Find where the given text appears and provide that cell's center as [X, Y] coordinate. 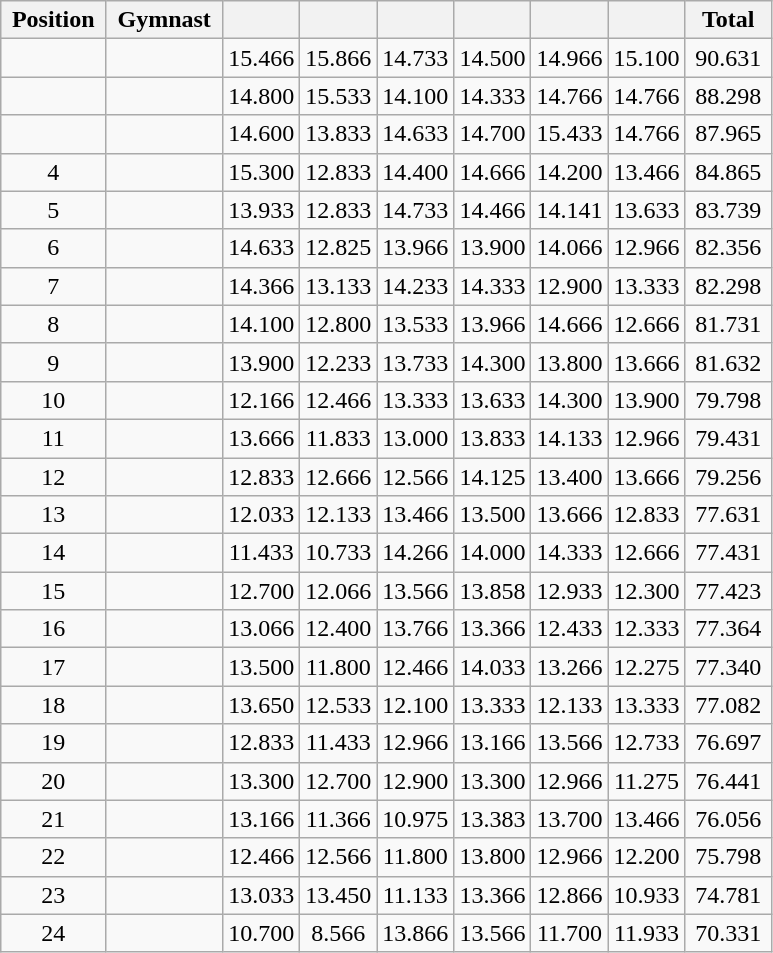
77.340 [728, 667]
81.731 [728, 324]
74.781 [728, 895]
Gymnast [164, 20]
23 [54, 895]
77.082 [728, 705]
13.766 [416, 629]
12 [54, 477]
13.133 [338, 286]
79.256 [728, 477]
14.966 [570, 58]
24 [54, 933]
82.298 [728, 286]
15 [54, 591]
11.833 [338, 438]
77.631 [728, 515]
5 [54, 210]
9 [54, 362]
11.366 [338, 819]
79.798 [728, 400]
Total [728, 20]
19 [54, 743]
12.066 [338, 591]
12.166 [262, 400]
13.383 [492, 819]
14.133 [570, 438]
14 [54, 553]
87.965 [728, 134]
8.566 [338, 933]
13.933 [262, 210]
4 [54, 172]
15.433 [570, 134]
13.266 [570, 667]
12.233 [338, 362]
14.800 [262, 96]
90.631 [728, 58]
13.533 [416, 324]
13.866 [416, 933]
11.133 [416, 895]
18 [54, 705]
12.400 [338, 629]
12.200 [646, 857]
14.266 [416, 553]
14.125 [492, 477]
12.300 [646, 591]
76.697 [728, 743]
70.331 [728, 933]
14.066 [570, 248]
6 [54, 248]
21 [54, 819]
75.798 [728, 857]
13.000 [416, 438]
16 [54, 629]
14.366 [262, 286]
81.632 [728, 362]
20 [54, 781]
14.200 [570, 172]
76.056 [728, 819]
10.733 [338, 553]
77.364 [728, 629]
11.933 [646, 933]
13.450 [338, 895]
7 [54, 286]
15.466 [262, 58]
13.033 [262, 895]
77.423 [728, 591]
10.933 [646, 895]
14.600 [262, 134]
12.733 [646, 743]
15.866 [338, 58]
15.533 [338, 96]
14.500 [492, 58]
14.033 [492, 667]
12.033 [262, 515]
88.298 [728, 96]
17 [54, 667]
12.100 [416, 705]
13 [54, 515]
15.100 [646, 58]
Position [54, 20]
12.433 [570, 629]
13.650 [262, 705]
83.739 [728, 210]
11.700 [570, 933]
22 [54, 857]
13.400 [570, 477]
82.356 [728, 248]
11.275 [646, 781]
12.333 [646, 629]
12.275 [646, 667]
13.700 [570, 819]
12.825 [338, 248]
12.866 [570, 895]
14.000 [492, 553]
14.400 [416, 172]
10.975 [416, 819]
13.858 [492, 591]
79.431 [728, 438]
10 [54, 400]
10.700 [262, 933]
14.141 [570, 210]
13.066 [262, 629]
13.733 [416, 362]
12.800 [338, 324]
14.700 [492, 134]
12.933 [570, 591]
76.441 [728, 781]
14.466 [492, 210]
11 [54, 438]
15.300 [262, 172]
77.431 [728, 553]
12.533 [338, 705]
14.233 [416, 286]
8 [54, 324]
84.865 [728, 172]
